For the text-containing cell, return its midpoint in [x, y] coordinate format. 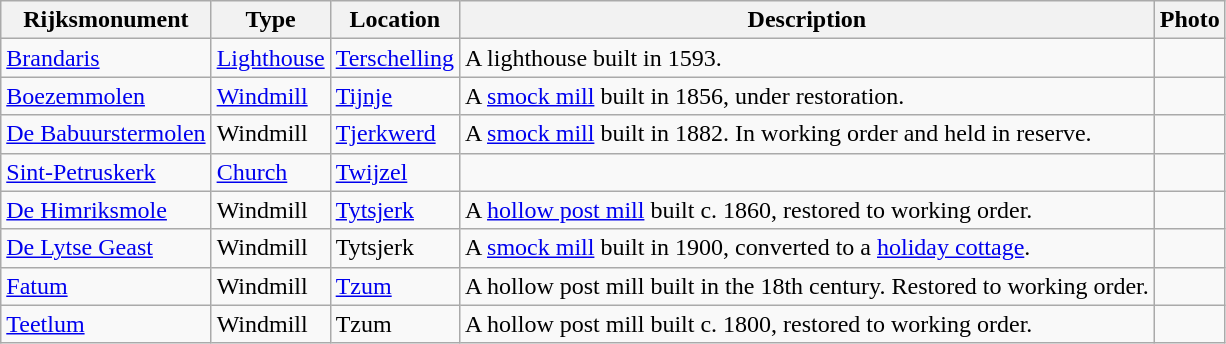
Tjerkwerd [394, 134]
A smock mill built in 1900, converted to a holiday cottage. [808, 248]
Church [270, 172]
A smock mill built in 1882. In working order and held in reserve. [808, 134]
De Babuurstermolen [106, 134]
Type [270, 20]
Tijnje [394, 96]
Sint-Petruskerk [106, 172]
Brandaris [106, 58]
A hollow post mill built c. 1800, restored to working order. [808, 324]
De Himriksmole [106, 210]
De Lytse Geast [106, 248]
Teetlum [106, 324]
A hollow post mill built c. 1860, restored to working order. [808, 210]
Location [394, 20]
Fatum [106, 286]
A lighthouse built in 1593. [808, 58]
Description [808, 20]
Boezemmolen [106, 96]
A hollow post mill built in the 18th century. Restored to working order. [808, 286]
Rijksmonument [106, 20]
Photo [1190, 20]
A smock mill built in 1856, under restoration. [808, 96]
Lighthouse [270, 58]
Terschelling [394, 58]
Twijzel [394, 172]
